Pinpoint the cell where the given text exists, returning its (X, Y) midpoint coordinate. 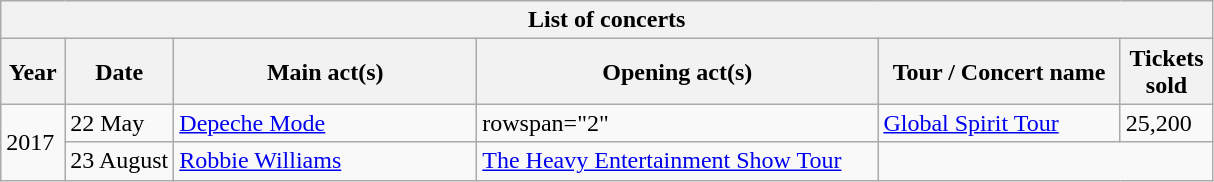
23 August (120, 161)
Date (120, 72)
The Heavy Entertainment Show Tour (678, 161)
Global Spirit Tour (999, 123)
Robbie Williams (326, 161)
rowspan="2" (678, 123)
Depeche Mode (326, 123)
Ticketssold (1166, 72)
25,200 (1166, 123)
22 May (120, 123)
Opening act(s) (678, 72)
List of concerts (607, 20)
2017 (33, 142)
Tour / Concert name (999, 72)
Main act(s) (326, 72)
Year (33, 72)
